Determine the [x, y] coordinate at the center of the cell enclosing the given text.  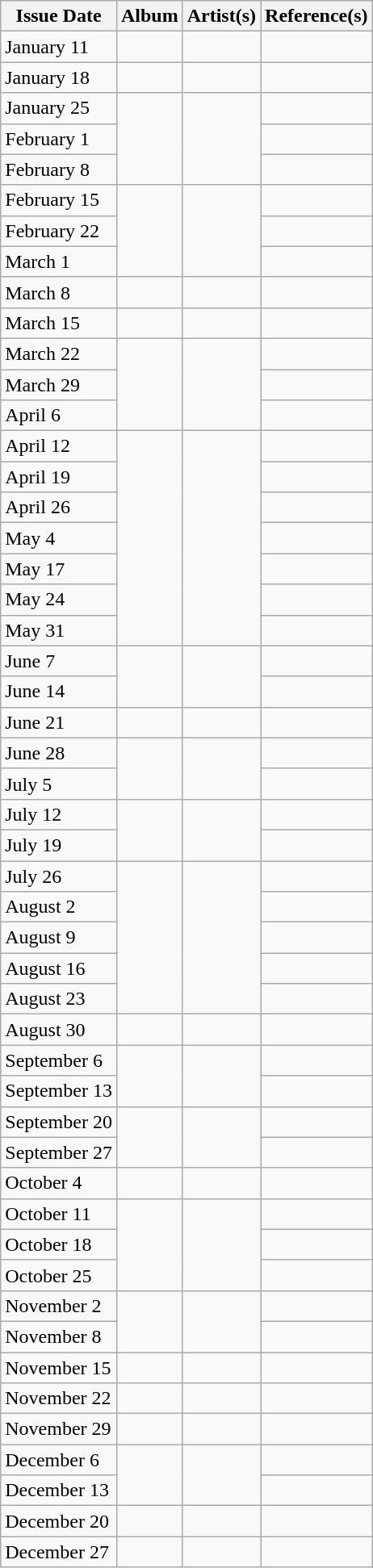
March 15 [59, 323]
November 29 [59, 1429]
April 12 [59, 446]
July 19 [59, 845]
November 22 [59, 1399]
April 19 [59, 477]
March 22 [59, 353]
March 29 [59, 385]
February 15 [59, 200]
Issue Date [59, 16]
September 20 [59, 1122]
September 6 [59, 1060]
September 13 [59, 1091]
August 16 [59, 968]
August 2 [59, 907]
March 1 [59, 261]
April 6 [59, 416]
November 2 [59, 1306]
October 18 [59, 1244]
March 8 [59, 292]
August 9 [59, 938]
Album [149, 16]
June 7 [59, 661]
Reference(s) [316, 16]
September 27 [59, 1152]
December 27 [59, 1552]
February 8 [59, 169]
February 1 [59, 139]
June 28 [59, 753]
August 30 [59, 1030]
May 31 [59, 630]
November 8 [59, 1336]
January 18 [59, 77]
July 5 [59, 784]
February 22 [59, 231]
July 26 [59, 876]
January 25 [59, 108]
November 15 [59, 1368]
October 11 [59, 1214]
May 4 [59, 538]
May 17 [59, 569]
January 11 [59, 47]
April 26 [59, 508]
December 6 [59, 1460]
June 21 [59, 722]
August 23 [59, 999]
October 25 [59, 1275]
December 20 [59, 1521]
May 24 [59, 600]
June 14 [59, 692]
July 12 [59, 814]
December 13 [59, 1491]
Artist(s) [221, 16]
October 4 [59, 1183]
